Capture the cell that displays the provided text and extract its (X, Y) central coordinate. 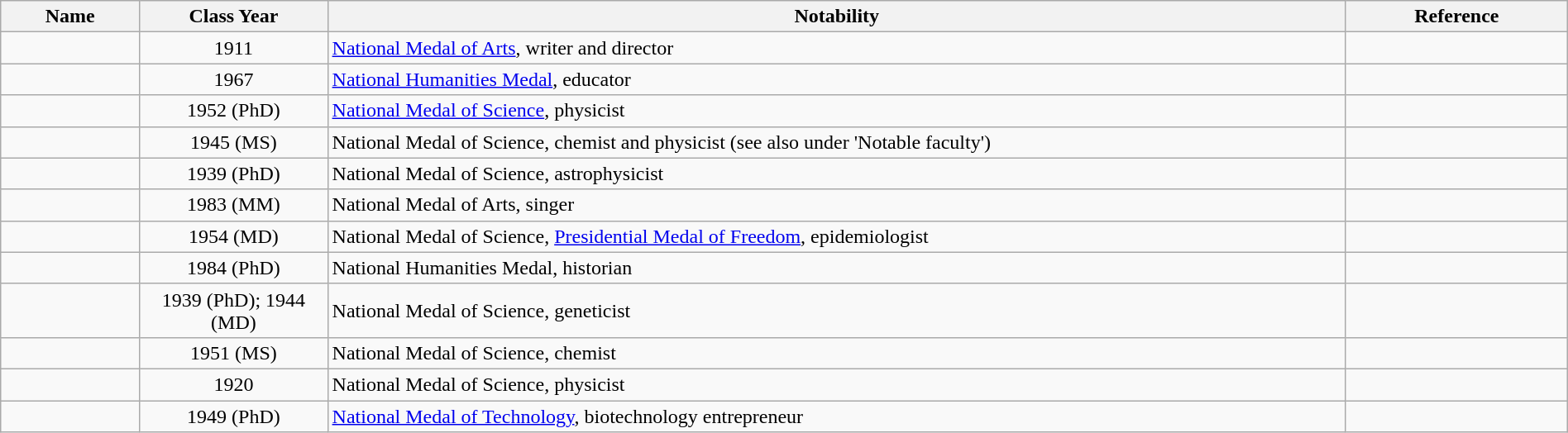
1951 (MS) (233, 353)
National Medal of Arts, writer and director (837, 48)
1954 (MD) (233, 236)
National Medal of Science, geneticist (837, 311)
Notability (837, 17)
1939 (PhD) (233, 174)
Class Year (233, 17)
1983 (MM) (233, 205)
1949 (PhD) (233, 416)
1939 (PhD); 1944 (MD) (233, 311)
National Medal of Science, astrophysicist (837, 174)
National Medal of Science, chemist (837, 353)
1945 (MS) (233, 142)
Reference (1456, 17)
National Medal of Arts, singer (837, 205)
1911 (233, 48)
1952 (PhD) (233, 111)
Name (70, 17)
National Medal of Technology, biotechnology entrepreneur (837, 416)
1984 (PhD) (233, 268)
National Medal of Science, chemist and physicist (see also under 'Notable faculty') (837, 142)
National Humanities Medal, historian (837, 268)
1920 (233, 384)
National Medal of Science, Presidential Medal of Freedom, epidemiologist (837, 236)
National Humanities Medal, educator (837, 79)
1967 (233, 79)
